From the cell containing the given text, extract its center point as (X, Y) coordinate. 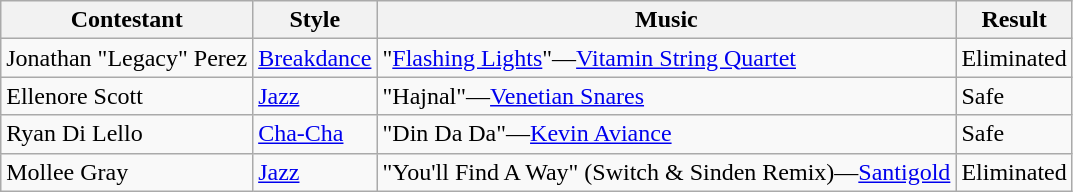
Style (315, 20)
Result (1014, 20)
Jonathan "Legacy" Perez (127, 58)
Contestant (127, 20)
"Din Da Da"—Kevin Aviance (666, 134)
Ryan Di Lello (127, 134)
Mollee Gray (127, 172)
Cha-Cha (315, 134)
Music (666, 20)
"Flashing Lights"—Vitamin String Quartet (666, 58)
"Hajnal"—Venetian Snares (666, 96)
Ellenore Scott (127, 96)
"You'll Find A Way" (Switch & Sinden Remix)—Santigold (666, 172)
Breakdance (315, 58)
